Output the [x, y] coordinate of the center of the cell containing the given text.  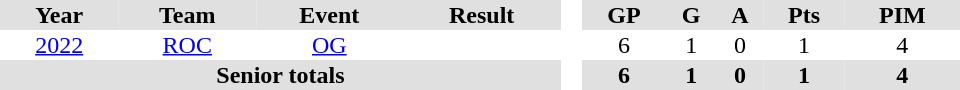
GP [624, 15]
OG [329, 45]
Year [59, 15]
Pts [804, 15]
Team [187, 15]
Event [329, 15]
ROC [187, 45]
Senior totals [280, 75]
2022 [59, 45]
A [740, 15]
PIM [902, 15]
Result [482, 15]
G [691, 15]
